Search for the cell housing the specified text and yield its [x, y] center coordinate. 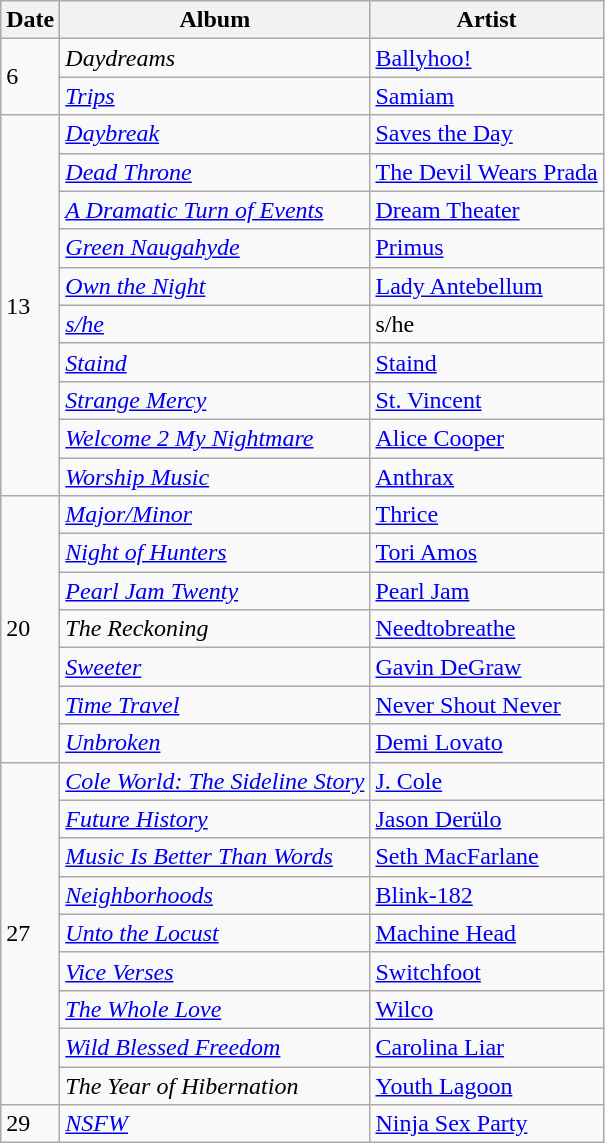
Strange Mercy [215, 400]
27 [30, 934]
Jason Derülo [486, 819]
Sweeter [215, 667]
Cole World: The Sideline Story [215, 781]
Carolina Liar [486, 1047]
Daybreak [215, 134]
Tori Amos [486, 553]
Welcome 2 My Nightmare [215, 438]
Switchfoot [486, 971]
Saves the Day [486, 134]
Ballyhoo! [486, 58]
Date [30, 20]
The Whole Love [215, 1009]
Wild Blessed Freedom [215, 1047]
Unto the Locust [215, 933]
Time Travel [215, 705]
6 [30, 77]
Pearl Jam [486, 591]
Daydreams [215, 58]
St. Vincent [486, 400]
Anthrax [486, 477]
J. Cole [486, 781]
Own the Night [215, 286]
Worship Music [215, 477]
Demi Lovato [486, 743]
Future History [215, 819]
Green Naugahyde [215, 248]
Dream Theater [486, 210]
The Devil Wears Prada [486, 172]
Gavin DeGraw [486, 667]
Major/Minor [215, 515]
Blink-182 [486, 895]
Youth Lagoon [486, 1085]
Ninja Sex Party [486, 1124]
29 [30, 1124]
Wilco [486, 1009]
Album [215, 20]
The Reckoning [215, 629]
Vice Verses [215, 971]
Machine Head [486, 933]
Seth MacFarlane [486, 857]
20 [30, 629]
Dead Throne [215, 172]
A Dramatic Turn of Events [215, 210]
Primus [486, 248]
Thrice [486, 515]
Lady Antebellum [486, 286]
Night of Hunters [215, 553]
Artist [486, 20]
13 [30, 306]
The Year of Hibernation [215, 1085]
Needtobreathe [486, 629]
Unbroken [215, 743]
Trips [215, 96]
Pearl Jam Twenty [215, 591]
Music Is Better Than Words [215, 857]
Never Shout Never [486, 705]
Samiam [486, 96]
Neighborhoods [215, 895]
NSFW [215, 1124]
Alice Cooper [486, 438]
